Capture the cell that displays the provided text and extract its [x, y] central coordinate. 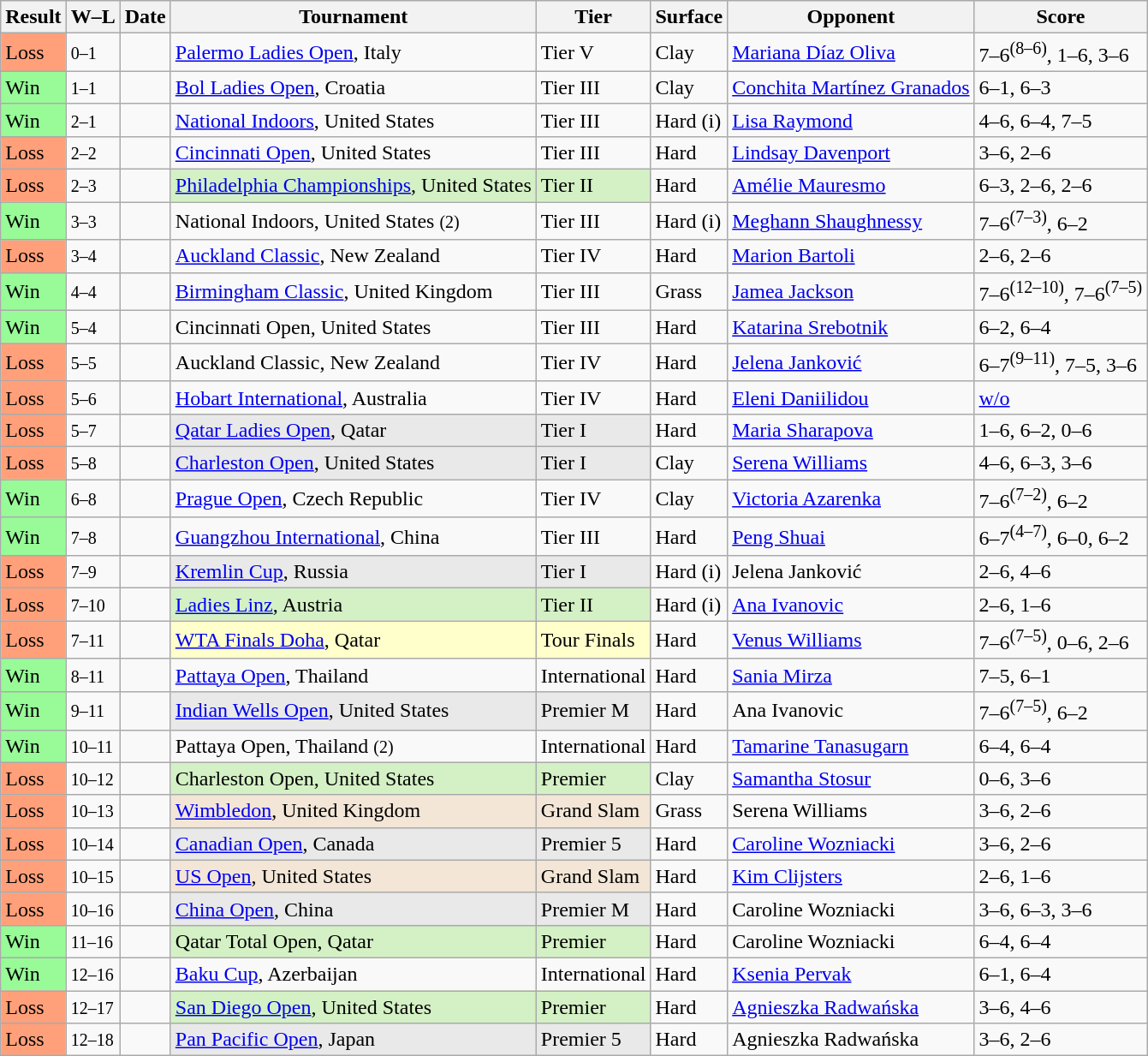
Opponent [851, 17]
Meghann Shaughnessy [851, 221]
Canadian Open, Canada [353, 844]
W–L [92, 17]
2–6, 4–6 [1061, 572]
Score [1061, 17]
w/o [1061, 397]
0–6, 3–6 [1061, 779]
Eleni Daniilidou [851, 397]
Samantha Stosur [851, 779]
12–16 [92, 974]
Result [33, 17]
6–1, 6–4 [1061, 974]
Date [146, 17]
2–2 [92, 152]
Tournament [353, 17]
Surface [689, 17]
Hobart International, Australia [353, 397]
2–6, 2–6 [1061, 256]
7–6(8–6), 1–6, 3–6 [1061, 53]
Qatar Total Open, Qatar [353, 941]
5–8 [92, 463]
Kim Clijsters [851, 876]
5–5 [92, 363]
Tier V [593, 53]
4–4 [92, 291]
Katarina Srebotnik [851, 327]
Baku Cup, Azerbaijan [353, 974]
Sania Mirza [851, 675]
3–4 [92, 256]
10–13 [92, 811]
San Diego Open, United States [353, 1006]
Venus Williams [851, 641]
Bol Ladies Open, Croatia [353, 87]
10–15 [92, 876]
7–8 [92, 536]
6–7(4–7), 6–0, 6–2 [1061, 536]
Tier [593, 17]
Wimbledon, United Kingdom [353, 811]
6–8 [92, 498]
WTA Finals Doha, Qatar [353, 641]
0–1 [92, 53]
Lindsay Davenport [851, 152]
6–3, 2–6, 2–6 [1061, 186]
Conchita Martínez Granados [851, 87]
Pan Pacific Open, Japan [353, 1040]
12–18 [92, 1040]
5–7 [92, 430]
China Open, China [353, 909]
Peng Shuai [851, 536]
Mariana Díaz Oliva [851, 53]
6–7(9–11), 7–5, 3–6 [1061, 363]
1–1 [92, 87]
4–6, 6–4, 7–5 [1061, 120]
5–6 [92, 397]
Ladies Linz, Austria [353, 605]
11–16 [92, 941]
5–4 [92, 327]
National Indoors, United States [353, 120]
7–6(7–3), 6–2 [1061, 221]
2–1 [92, 120]
Lisa Raymond [851, 120]
7–10 [92, 605]
8–11 [92, 675]
7–11 [92, 641]
2–3 [92, 186]
Kremlin Cup, Russia [353, 572]
9–11 [92, 711]
Prague Open, Czech Republic [353, 498]
1–6, 6–2, 0–6 [1061, 430]
Indian Wells Open, United States [353, 711]
Ksenia Pervak [851, 974]
Pattaya Open, Thailand (2) [353, 746]
Guangzhou International, China [353, 536]
Jamea Jackson [851, 291]
3–3 [92, 221]
7–6(12–10), 7–6(7–5) [1061, 291]
6–1, 6–3 [1061, 87]
7–6(7–5), 0–6, 2–6 [1061, 641]
Tour Finals [593, 641]
6–2, 6–4 [1061, 327]
Maria Sharapova [851, 430]
10–12 [92, 779]
4–6, 6–3, 3–6 [1061, 463]
7–9 [92, 572]
10–16 [92, 909]
12–17 [92, 1006]
10–14 [92, 844]
Marion Bartoli [851, 256]
US Open, United States [353, 876]
7–6(7–5), 6–2 [1061, 711]
Qatar Ladies Open, Qatar [353, 430]
Amélie Mauresmo [851, 186]
3–6, 6–3, 3–6 [1061, 909]
3–6, 4–6 [1061, 1006]
Victoria Azarenka [851, 498]
Pattaya Open, Thailand [353, 675]
7–5, 6–1 [1061, 675]
Tamarine Tanasugarn [851, 746]
Philadelphia Championships, United States [353, 186]
Palermo Ladies Open, Italy [353, 53]
10–11 [92, 746]
Birmingham Classic, United Kingdom [353, 291]
7–6(7–2), 6–2 [1061, 498]
National Indoors, United States (2) [353, 221]
